For the text-containing cell, return its midpoint in [X, Y] coordinate format. 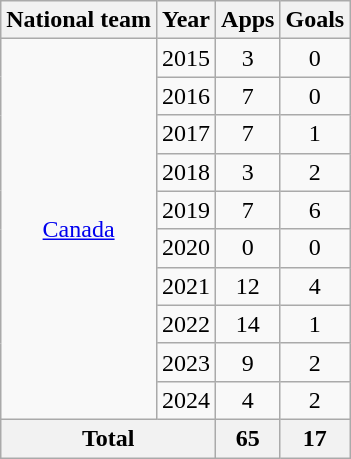
17 [315, 438]
Goals [315, 20]
14 [248, 324]
6 [315, 210]
2017 [186, 134]
2019 [186, 210]
Apps [248, 20]
9 [248, 362]
2018 [186, 172]
2016 [186, 96]
National team [79, 20]
Year [186, 20]
2015 [186, 58]
2021 [186, 286]
Total [108, 438]
65 [248, 438]
2024 [186, 400]
2020 [186, 248]
12 [248, 286]
2022 [186, 324]
2023 [186, 362]
Canada [79, 230]
